Identify which cell holds the provided text, then report its (X, Y) central coordinate. 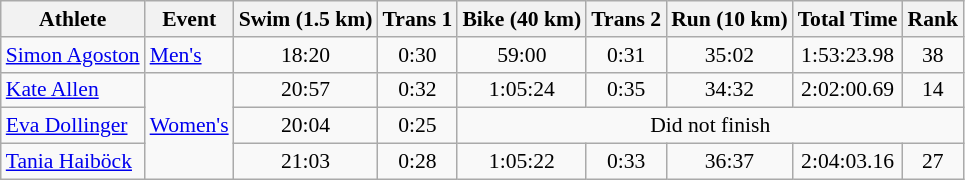
21:03 (306, 162)
Run (10 km) (729, 19)
14 (934, 90)
Swim (1.5 km) (306, 19)
0:30 (418, 55)
Rank (934, 19)
27 (934, 162)
1:53:23.98 (848, 55)
34:32 (729, 90)
Tania Haiböck (73, 162)
0:25 (418, 126)
0:31 (626, 55)
Athlete (73, 19)
1:05:24 (522, 90)
20:04 (306, 126)
0:33 (626, 162)
2:02:00.69 (848, 90)
Bike (40 km) (522, 19)
59:00 (522, 55)
20:57 (306, 90)
Did not finish (710, 126)
35:02 (729, 55)
Total Time (848, 19)
0:35 (626, 90)
1:05:22 (522, 162)
Men's (190, 55)
0:28 (418, 162)
Kate Allen (73, 90)
Eva Dollinger (73, 126)
36:37 (729, 162)
Women's (190, 126)
2:04:03.16 (848, 162)
0:32 (418, 90)
18:20 (306, 55)
Simon Agoston (73, 55)
Trans 1 (418, 19)
Event (190, 19)
38 (934, 55)
Trans 2 (626, 19)
